Return the [X, Y] coordinate for the center point of the cell that contains the specified text.  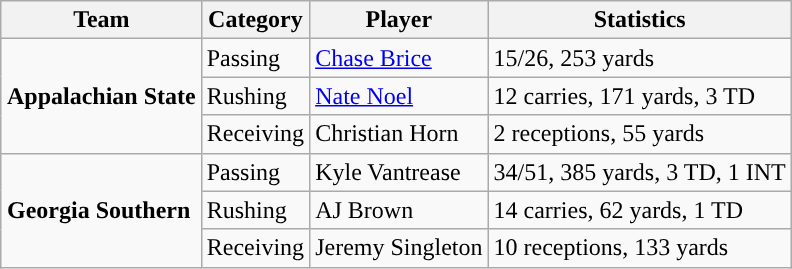
Player [399, 20]
Jeremy Singleton [399, 248]
2 receptions, 55 yards [640, 134]
Team [101, 20]
Georgia Southern [101, 210]
34/51, 385 yards, 3 TD, 1 INT [640, 172]
Kyle Vantrease [399, 172]
Nate Noel [399, 96]
Appalachian State [101, 96]
Christian Horn [399, 134]
Chase Brice [399, 58]
10 receptions, 133 yards [640, 248]
14 carries, 62 yards, 1 TD [640, 210]
15/26, 253 yards [640, 58]
Statistics [640, 20]
Category [255, 20]
AJ Brown [399, 210]
12 carries, 171 yards, 3 TD [640, 96]
